Extract the [x, y] coordinate from the center of the cell holding the provided text.  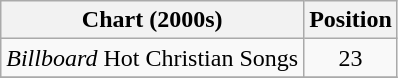
Billboard Hot Christian Songs [152, 58]
Position [351, 20]
Chart (2000s) [152, 20]
23 [351, 58]
